Scan for the cell matching the given text and deliver its (X, Y) coordinate at center. 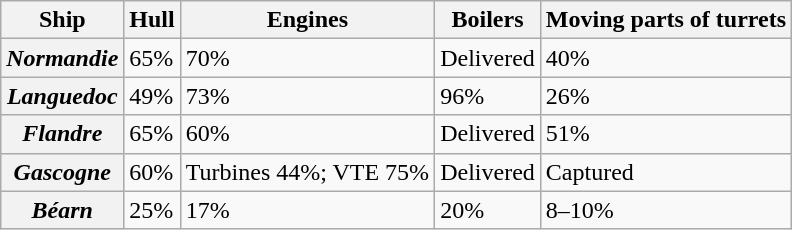
Hull (152, 20)
Boilers (488, 20)
Turbines 44%; VTE 75% (307, 172)
Normandie (62, 58)
40% (666, 58)
8–10% (666, 210)
70% (307, 58)
Captured (666, 172)
Ship (62, 20)
Flandre (62, 134)
26% (666, 96)
73% (307, 96)
25% (152, 210)
51% (666, 134)
Gascogne (62, 172)
96% (488, 96)
Engines (307, 20)
17% (307, 210)
49% (152, 96)
20% (488, 210)
Moving parts of turrets (666, 20)
Languedoc (62, 96)
Béarn (62, 210)
